Output the (X, Y) coordinate of the center of the cell containing the given text.  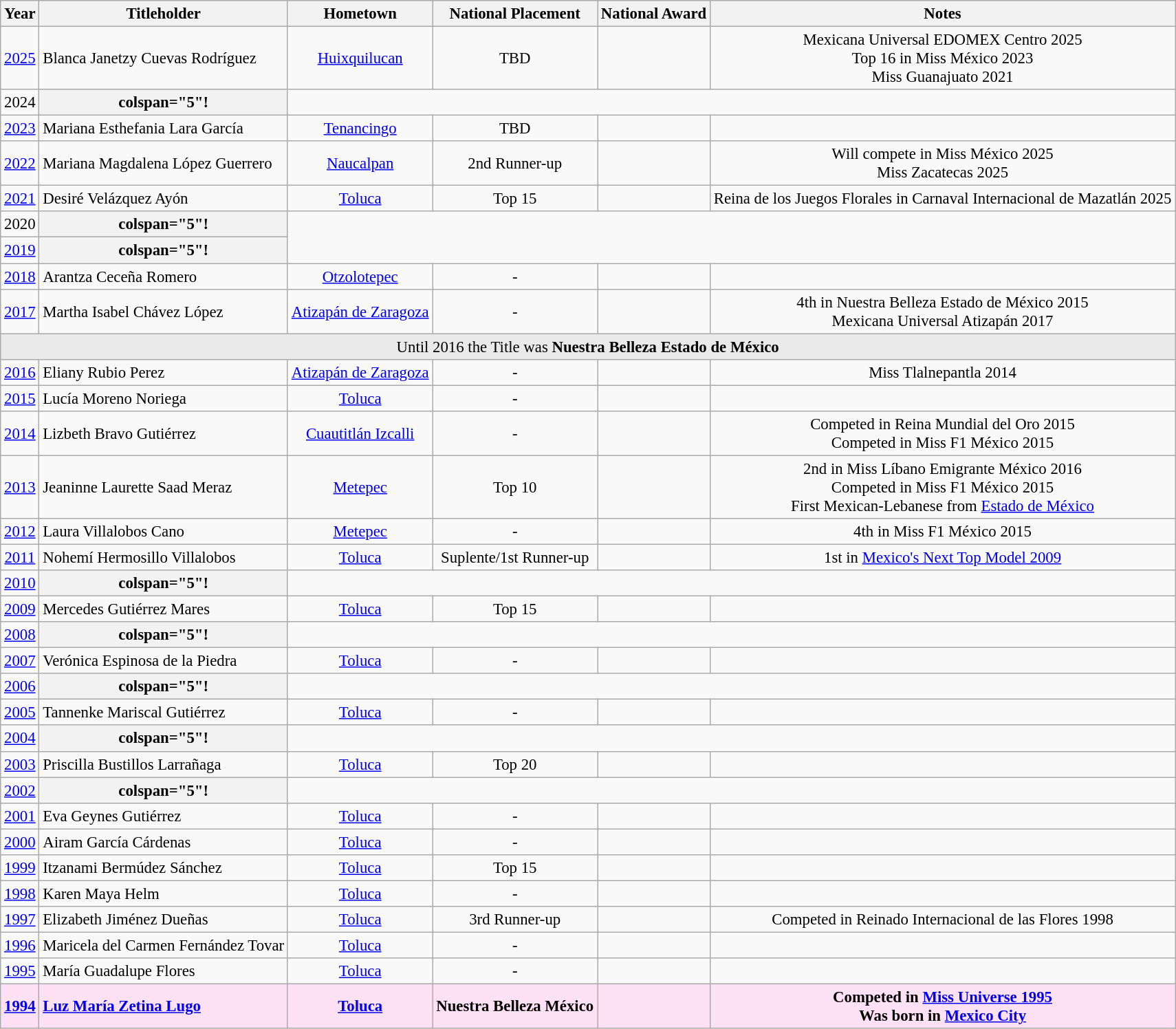
2018 (20, 277)
Mexicana Universal EDOMEX Centro 2025Top 16 in Miss México 2023Miss Guanajuato 2021 (942, 58)
2001 (20, 816)
1995 (20, 971)
National Placement (515, 14)
2025 (20, 58)
Until 2016 the Title was Nuestra Belleza Estado de México (588, 347)
2007 (20, 661)
2010 (20, 583)
1st in Mexico's Next Top Model 2009 (942, 557)
Eva Geynes Gutiérrez (164, 816)
Luz María Zetina Lugo (164, 1007)
Desiré Velázquez Ayón (164, 199)
2006 (20, 686)
Itzanami Bermúdez Sánchez (164, 868)
2024 (20, 102)
Mercedes Gutiérrez Mares (164, 609)
Martha Isabel Chávez López (164, 311)
Laura Villalobos Cano (164, 532)
Cuautitlán Izcalli (360, 433)
Mariana Esthefania Lara García (164, 129)
Blanca Janetzy Cuevas Rodríguez (164, 58)
Notes (942, 14)
Otzolotepec (360, 277)
2004 (20, 739)
2021 (20, 199)
2013 (20, 487)
Mariana Magdalena López Guerrero (164, 164)
Competed in Reina Mundial del Oro 2015Competed in Miss F1 México 2015 (942, 433)
4th in Nuestra Belleza Estado de México 2015Mexicana Universal Atizapán 2017 (942, 311)
Karen Maya Helm (164, 893)
Maricela del Carmen Fernández Tovar (164, 945)
2016 (20, 372)
1998 (20, 893)
Top 20 (515, 764)
Hometown (360, 14)
2000 (20, 842)
Year (20, 14)
1994 (20, 1007)
2019 (20, 250)
Tenancingo (360, 129)
Titleholder (164, 14)
2023 (20, 129)
Top 10 (515, 487)
Will compete in Miss México 2025Miss Zacatecas 2025 (942, 164)
National Award (653, 14)
1996 (20, 945)
Eliany Rubio Perez (164, 372)
3rd Runner-up (515, 920)
Airam García Cárdenas (164, 842)
2003 (20, 764)
Nuestra Belleza México (515, 1007)
Reina de los Juegos Florales in Carnaval Internacional de Mazatlán 2025 (942, 199)
1997 (20, 920)
Suplente/1st Runner-up (515, 557)
2014 (20, 433)
2008 (20, 635)
4th in Miss F1 México 2015 (942, 532)
2009 (20, 609)
Lucía Moreno Noriega (164, 398)
María Guadalupe Flores (164, 971)
Huixquilucan (360, 58)
Elizabeth Jiménez Dueñas (164, 920)
2012 (20, 532)
1999 (20, 868)
2017 (20, 311)
Nohemí Hermosillo Villalobos (164, 557)
2002 (20, 790)
2011 (20, 557)
Competed in Miss Universe 1995Was born in Mexico City (942, 1007)
Tannenke Mariscal Gutiérrez (164, 713)
Verónica Espinosa de la Piedra (164, 661)
2015 (20, 398)
2005 (20, 713)
2022 (20, 164)
2020 (20, 225)
Competed in Reinado Internacional de las Flores 1998 (942, 920)
Arantza Ceceña Romero (164, 277)
Miss Tlalnepantla 2014 (942, 372)
Priscilla Bustillos Larrañaga (164, 764)
2nd Runner-up (515, 164)
Naucalpan (360, 164)
Jeaninne Laurette Saad Meraz (164, 487)
Lizbeth Bravo Gutiérrez (164, 433)
2nd in Miss Líbano Emigrante México 2016Competed in Miss F1 México 2015First Mexican-Lebanese from Estado de México (942, 487)
